For the text-containing cell, return its midpoint in [X, Y] coordinate format. 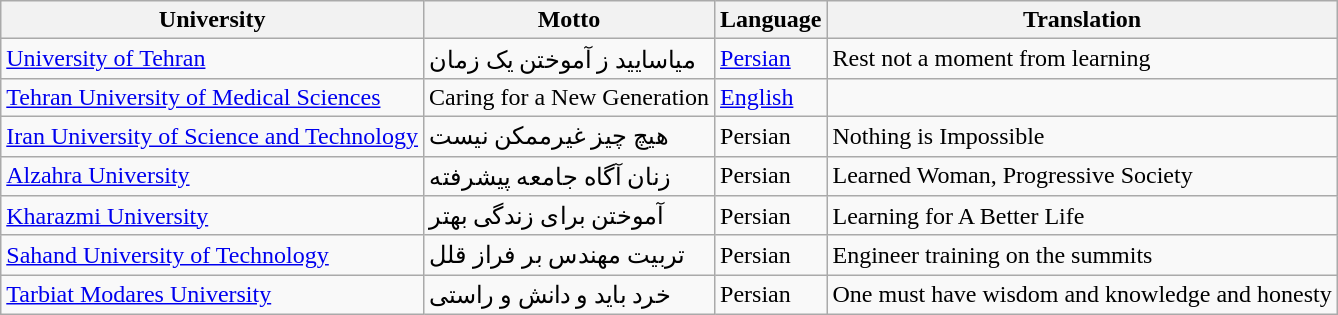
Motto [570, 20]
Translation [1082, 20]
Engineer training on the summits [1082, 255]
خرد باید و دانش و راستی [570, 295]
Tehran University of Medical Sciences [212, 97]
Learning for A Better Life [1082, 216]
Alzahra University [212, 176]
Kharazmi University [212, 216]
Sahand University of Technology [212, 255]
University [212, 20]
Nothing is Impossible [1082, 136]
میاسایید ز آموختن یک زمان [570, 59]
English [771, 97]
Iran University of Science and Technology [212, 136]
زنان آگاه جامعه پیشرفته [570, 176]
One must have wisdom and knowledge and honesty [1082, 295]
تربیت مهندس بر فراز قلل [570, 255]
هیچ چیز غیرممکن نیست [570, 136]
آموختن برای زندگی بهتر [570, 216]
Learned Woman, Progressive Society [1082, 176]
Tarbiat Modares University [212, 295]
Rest not a moment from learning [1082, 59]
Language [771, 20]
Caring for a New Generation [570, 97]
University of Tehran [212, 59]
